Locate the cell with the specified text and output its [x, y] center coordinate. 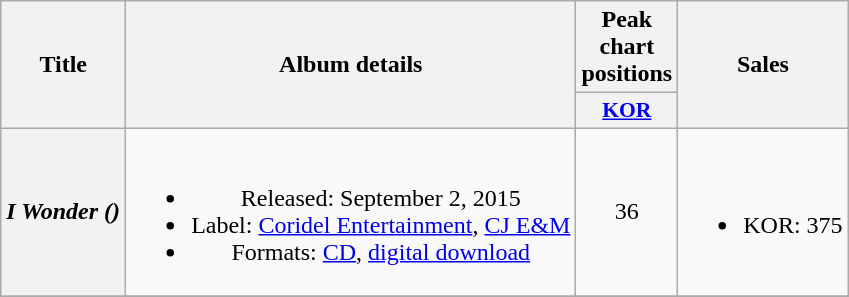
Released: September 2, 2015Label: Coridel Entertainment, CJ E&MFormats: CD, digital download [351, 212]
Album details [351, 65]
KOR [627, 111]
I Wonder () [64, 212]
KOR: 375 [763, 212]
Title [64, 65]
Sales [763, 65]
Peak chart positions [627, 47]
36 [627, 212]
